Scan for the cell matching the given text and deliver its [x, y] coordinate at center. 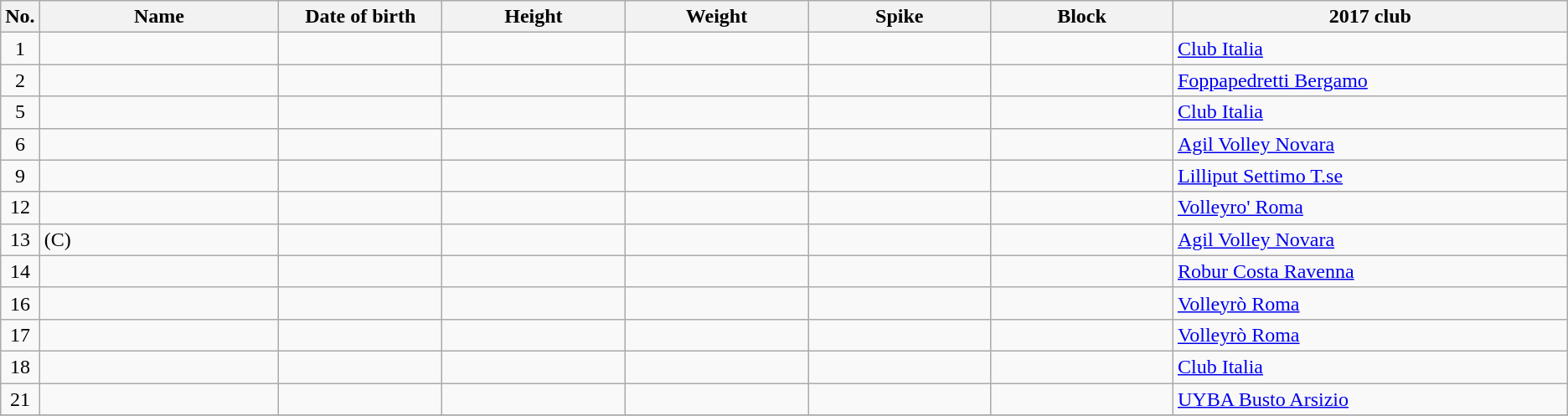
1 [20, 49]
Lilliput Settimo T.se [1370, 176]
Name [159, 17]
Date of birth [360, 17]
12 [20, 208]
2017 club [1370, 17]
(C) [159, 239]
14 [20, 271]
Foppapedretti Bergamo [1370, 80]
5 [20, 112]
Robur Costa Ravenna [1370, 271]
Block [1082, 17]
Height [534, 17]
16 [20, 303]
UYBA Busto Arsizio [1370, 399]
18 [20, 367]
17 [20, 335]
Spike [900, 17]
13 [20, 239]
No. [20, 17]
21 [20, 399]
6 [20, 144]
9 [20, 176]
Weight [717, 17]
Volleyro' Roma [1370, 208]
2 [20, 80]
